From the cell containing the given text, extract its center point as [X, Y] coordinate. 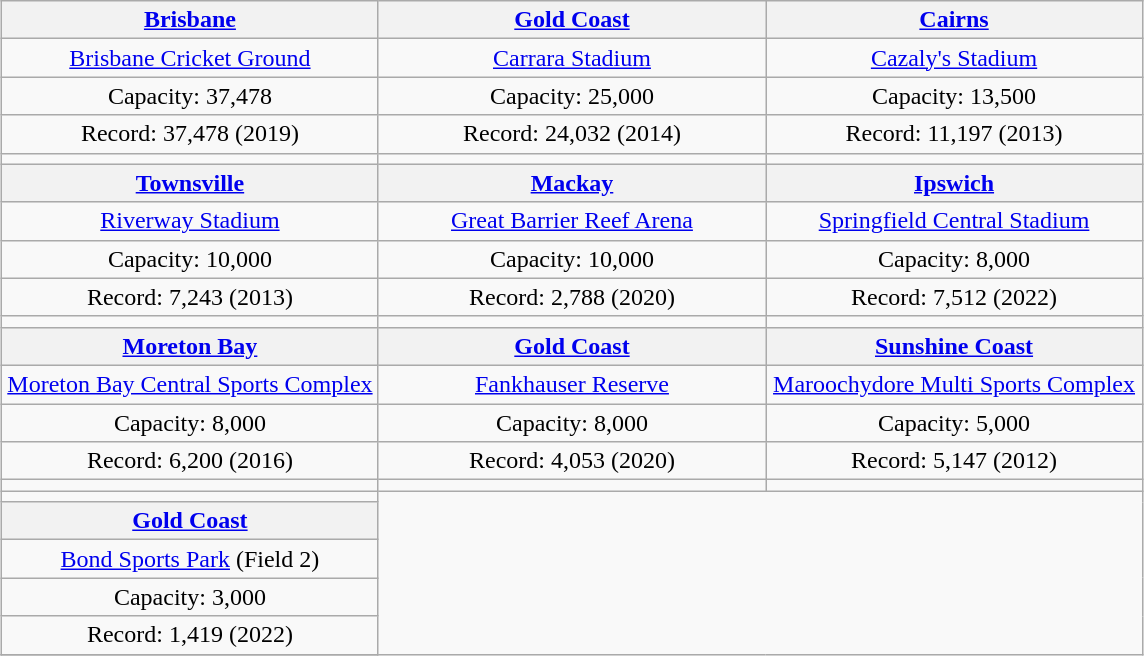
Record: 4,053 (2020) [572, 461]
Capacity: 37,478 [190, 96]
Record: 5,147 (2012) [954, 461]
Record: 37,478 (2019) [190, 134]
Capacity: 13,500 [954, 96]
Bond Sports Park (Field 2) [190, 559]
Townsville [190, 183]
Moreton Bay [190, 346]
Ipswich [954, 183]
Carrara Stadium [572, 58]
Record: 1,419 (2022) [190, 635]
Maroochydore Multi Sports Complex [954, 384]
Cazaly's Stadium [954, 58]
Record: 2,788 (2020) [572, 297]
Record: 24,032 (2014) [572, 134]
Capacity: 5,000 [954, 423]
Capacity: 3,000 [190, 597]
Riverway Stadium [190, 221]
Record: 6,200 (2016) [190, 461]
Cairns [954, 20]
Mackay [572, 183]
Moreton Bay Central Sports Complex [190, 384]
Capacity: 25,000 [572, 96]
Record: 7,243 (2013) [190, 297]
Sunshine Coast [954, 346]
Great Barrier Reef Arena [572, 221]
Brisbane [190, 20]
Record: 7,512 (2022) [954, 297]
Fankhauser Reserve [572, 384]
Record: 11,197 (2013) [954, 134]
Springfield Central Stadium [954, 221]
Brisbane Cricket Ground [190, 58]
